From the cell containing the given text, extract its center point as (X, Y) coordinate. 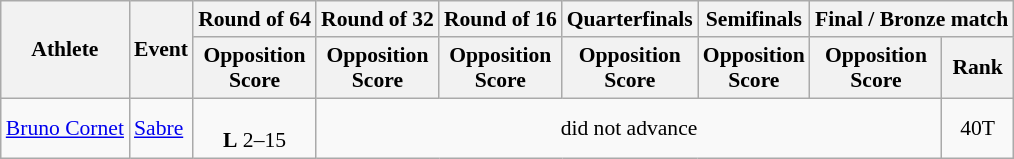
Round of 64 (254, 19)
did not advance (629, 128)
40T (978, 128)
Sabre (161, 128)
Rank (978, 68)
Round of 16 (500, 19)
Final / Bronze match (912, 19)
Bruno Cornet (65, 128)
Round of 32 (378, 19)
Semifinals (754, 19)
Athlete (65, 50)
Quarterfinals (630, 19)
L 2–15 (254, 128)
Event (161, 50)
